Locate the cell with the specified text and output its (x, y) center coordinate. 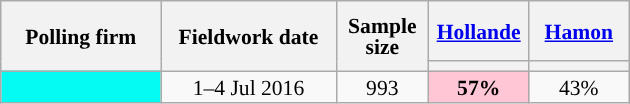
993 (382, 86)
43% (579, 86)
Hollande (479, 31)
1–4 Jul 2016 (248, 86)
Fieldwork date (248, 36)
57% (479, 86)
Hamon (579, 31)
Samplesize (382, 36)
Polling firm (81, 36)
